Return the (X, Y) coordinate for the center point of the cell that contains the specified text.  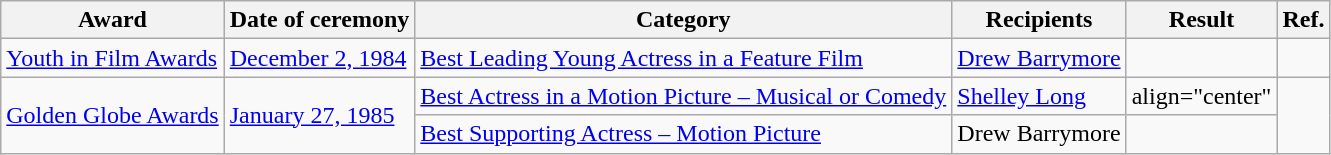
Recipients (1039, 20)
Result (1202, 20)
Ref. (1304, 20)
Date of ceremony (320, 20)
align="center" (1202, 96)
Best Supporting Actress – Motion Picture (684, 134)
Category (684, 20)
Award (113, 20)
Shelley Long (1039, 96)
Golden Globe Awards (113, 115)
December 2, 1984 (320, 58)
Youth in Film Awards (113, 58)
Best Leading Young Actress in a Feature Film (684, 58)
Best Actress in a Motion Picture – Musical or Comedy (684, 96)
January 27, 1985 (320, 115)
